Find where the given text appears and provide that cell's center as (X, Y) coordinate. 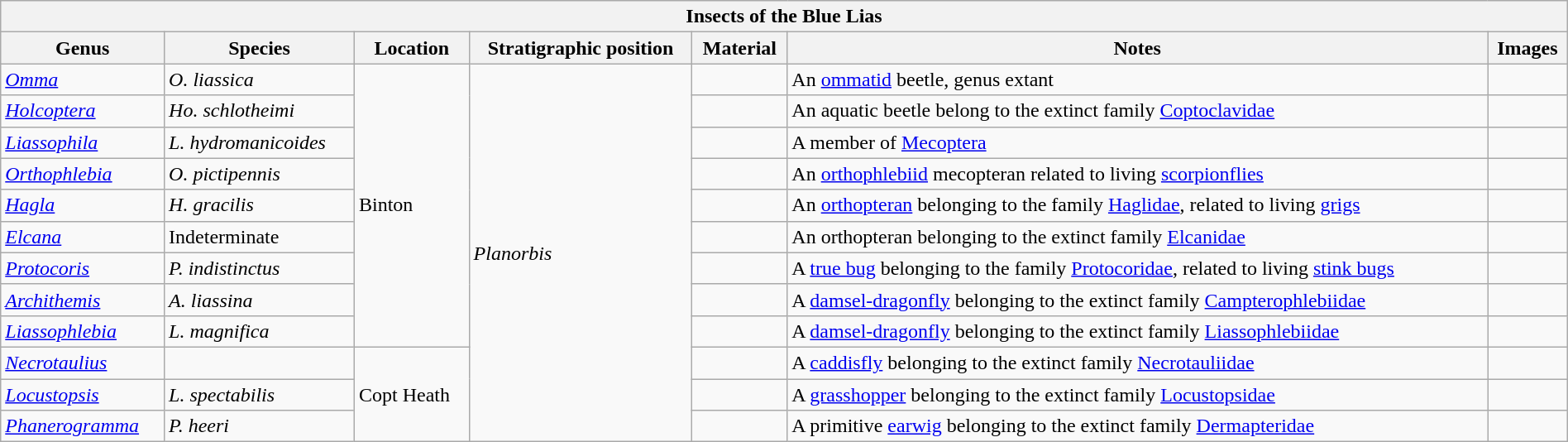
P. indistinctus (260, 268)
Images (1528, 48)
A true bug belonging to the family Protocoridae, related to living stink bugs (1138, 268)
Liassophila (83, 142)
L. magnifica (260, 331)
Species (260, 48)
Holcoptera (83, 111)
An orthophlebiid mecopteran related to living scorpionflies (1138, 174)
Hagla (83, 205)
Omma (83, 79)
P. heeri (260, 426)
An orthopteran belonging to the family Haglidae, related to living grigs (1138, 205)
An orthopteran belonging to the extinct family Elcanidae (1138, 237)
Ho. schlotheimi (260, 111)
Insects of the Blue Lias (784, 17)
Phanerogramma (83, 426)
A caddisfly belonging to the extinct family Necrotauliidae (1138, 363)
Copt Heath (412, 394)
Stratigraphic position (581, 48)
An ommatid beetle, genus extant (1138, 79)
An aquatic beetle belong to the extinct family Coptoclavidae (1138, 111)
O. pictipennis (260, 174)
O. liassica (260, 79)
Indeterminate (260, 237)
H. gracilis (260, 205)
Elcana (83, 237)
Binton (412, 205)
Planorbis (581, 253)
Notes (1138, 48)
L. hydromanicoides (260, 142)
Orthophlebia (83, 174)
A damsel-dragonfly belonging to the extinct family Liassophlebiidae (1138, 331)
Genus (83, 48)
A member of Mecoptera (1138, 142)
L. spectabilis (260, 395)
Liassophlebia (83, 331)
Locustopsis (83, 395)
Archithemis (83, 300)
A primitive earwig belonging to the extinct family Dermapteridae (1138, 426)
Material (739, 48)
Protocoris (83, 268)
A damsel-dragonfly belonging to the extinct family Campterophlebiidae (1138, 300)
Necrotaulius (83, 363)
A. liassina (260, 300)
A grasshopper belonging to the extinct family Locustopsidae (1138, 395)
Location (412, 48)
